Identify which cell holds the provided text, then report its [X, Y] central coordinate. 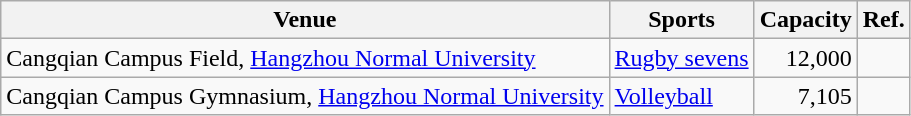
Ref. [884, 20]
7,105 [806, 96]
Rugby sevens [682, 58]
Venue [305, 20]
Sports [682, 20]
12,000 [806, 58]
Cangqian Campus Field, Hangzhou Normal University [305, 58]
Capacity [806, 20]
Cangqian Campus Gymnasium, Hangzhou Normal University [305, 96]
Volleyball [682, 96]
